Detect which cell encompasses the target text, then output its [X, Y] center coordinate. 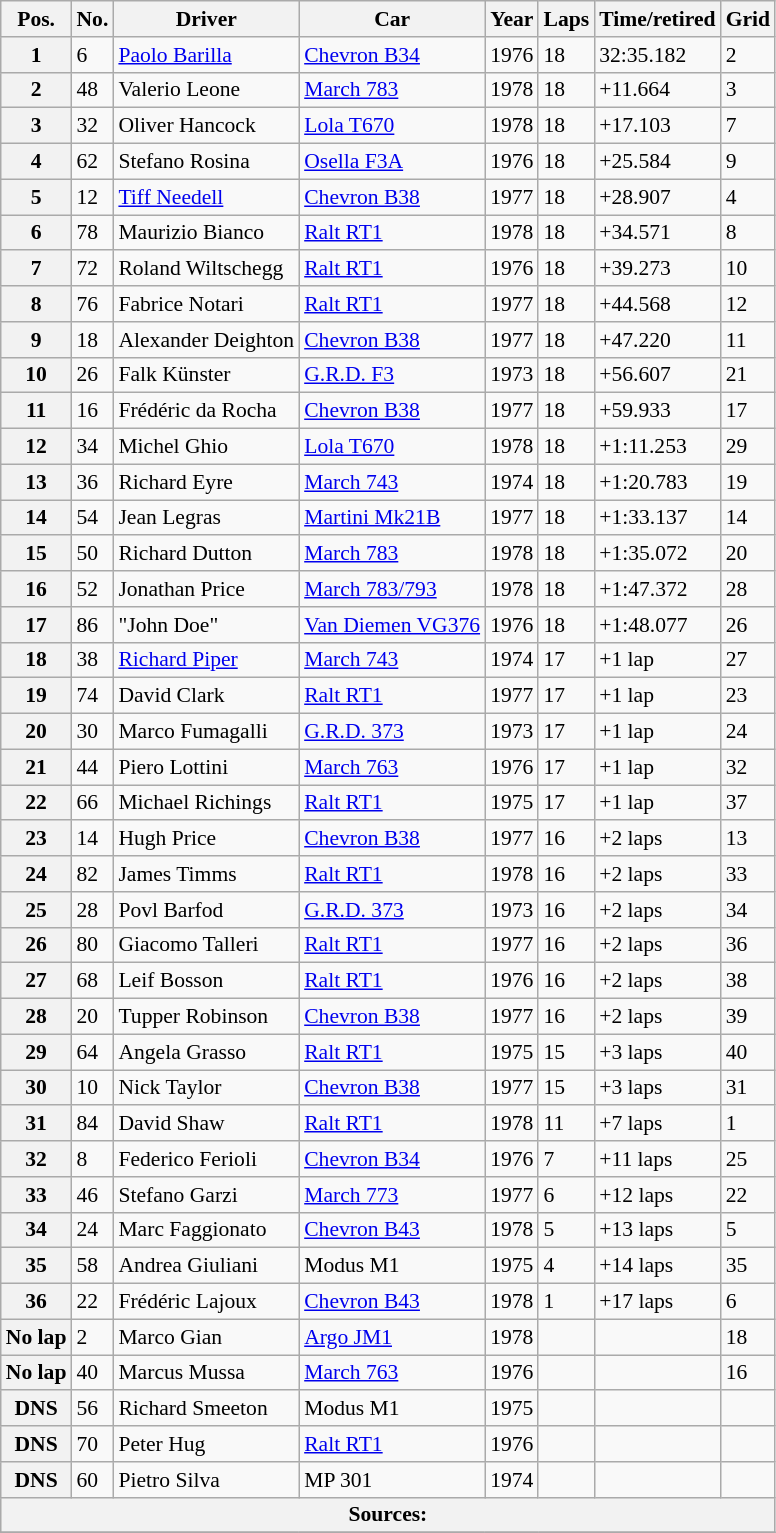
+1:47.372 [657, 589]
72 [92, 269]
Jonathan Price [206, 589]
Frédéric da Rocha [206, 411]
Richard Eyre [206, 482]
Car [392, 19]
Grid [748, 19]
Pos. [36, 19]
Richard Smeeton [206, 1409]
Tupper Robinson [206, 1017]
Stefano Garzi [206, 1195]
56 [92, 1409]
David Shaw [206, 1124]
Jean Legras [206, 518]
80 [92, 945]
Marc Faggionato [206, 1230]
60 [92, 1480]
+12 laps [657, 1195]
Laps [566, 19]
James Timms [206, 874]
+59.933 [657, 411]
Maurizio Bianco [206, 233]
+1:48.077 [657, 625]
+17 laps [657, 1302]
32:35.182 [657, 55]
Richard Dutton [206, 554]
+28.907 [657, 197]
No. [92, 19]
70 [92, 1444]
+17.103 [657, 126]
37 [748, 803]
Time/retired [657, 19]
+13 laps [657, 1230]
Federico Ferioli [206, 1159]
52 [92, 589]
+44.568 [657, 304]
Pietro Silva [206, 1480]
Michael Richings [206, 803]
+11.664 [657, 90]
Valerio Leone [206, 90]
+7 laps [657, 1124]
Driver [206, 19]
Tiff Needell [206, 197]
Paolo Barilla [206, 55]
58 [92, 1266]
Michel Ghio [206, 447]
Falk Künster [206, 375]
Peter Hug [206, 1444]
+1:33.137 [657, 518]
March 773 [392, 1195]
Marcus Mussa [206, 1373]
46 [92, 1195]
"John Doe" [206, 625]
Povl Barfod [206, 910]
David Clark [206, 696]
+11 laps [657, 1159]
64 [92, 1052]
50 [92, 554]
March 783/793 [392, 589]
Richard Piper [206, 660]
Alexander Deighton [206, 340]
Andrea Giuliani [206, 1266]
Angela Grasso [206, 1052]
+47.220 [657, 340]
+34.571 [657, 233]
39 [748, 1017]
Giacomo Talleri [206, 945]
+39.273 [657, 269]
48 [92, 90]
Marco Gian [206, 1337]
78 [92, 233]
Sources: [388, 1515]
Hugh Price [206, 839]
+25.584 [657, 162]
+14 laps [657, 1266]
+1:35.072 [657, 554]
82 [92, 874]
68 [92, 981]
Martini Mk21B [392, 518]
Oliver Hancock [206, 126]
G.R.D. F3 [392, 375]
Fabrice Notari [206, 304]
+1:11.253 [657, 447]
+56.607 [657, 375]
Nick Taylor [206, 1088]
Marco Fumagalli [206, 732]
Van Diemen VG376 [392, 625]
76 [92, 304]
Argo JM1 [392, 1337]
Osella F3A [392, 162]
Frédéric Lajoux [206, 1302]
Leif Bosson [206, 981]
86 [92, 625]
Roland Wiltschegg [206, 269]
66 [92, 803]
MP 301 [392, 1480]
84 [92, 1124]
Stefano Rosina [206, 162]
54 [92, 518]
+1:20.783 [657, 482]
74 [92, 696]
Piero Lottini [206, 767]
Year [512, 19]
44 [92, 767]
62 [92, 162]
